Provide the (x, y) coordinate of the cell's center where the given text is located.  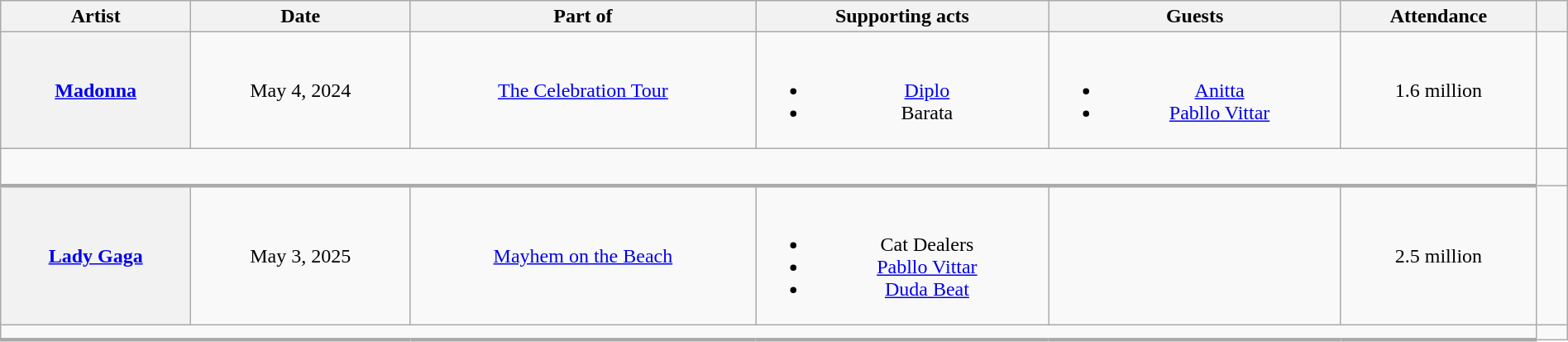
DiploBarata (902, 90)
The Celebration Tour (583, 90)
Madonna (96, 90)
Mayhem on the Beach (583, 255)
Lady Gaga (96, 255)
1.6 million (1438, 90)
Part of (583, 17)
Attendance (1438, 17)
2.5 million (1438, 255)
Artist (96, 17)
Date (301, 17)
Supporting acts (902, 17)
May 4, 2024 (301, 90)
Guests (1195, 17)
AnittaPabllo Vittar (1195, 90)
Cat DealersPabllo VittarDuda Beat (902, 255)
May 3, 2025 (301, 255)
